Return the (x, y) coordinate for the center point of the cell that contains the specified text.  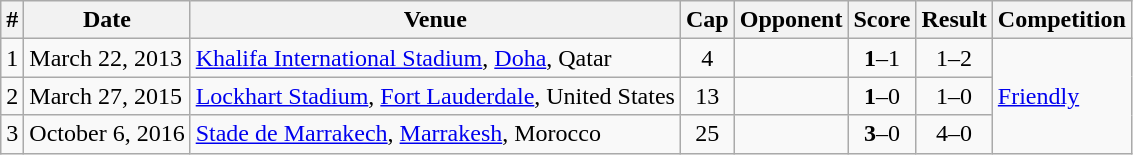
March 27, 2015 (107, 96)
Cap (707, 20)
4 (707, 58)
1 (12, 58)
4–0 (954, 134)
Khalifa International Stadium, Doha, Qatar (435, 58)
Lockhart Stadium, Fort Lauderdale, United States (435, 96)
Date (107, 20)
Score (882, 20)
3–0 (882, 134)
3 (12, 134)
Venue (435, 20)
13 (707, 96)
2 (12, 96)
# (12, 20)
March 22, 2013 (107, 58)
Opponent (791, 20)
1–1 (882, 58)
October 6, 2016 (107, 134)
Stade de Marrakech, Marrakesh, Morocco (435, 134)
Friendly (1062, 96)
Competition (1062, 20)
25 (707, 134)
1–2 (954, 58)
Result (954, 20)
